From the cell containing the given text, extract its center point as [X, Y] coordinate. 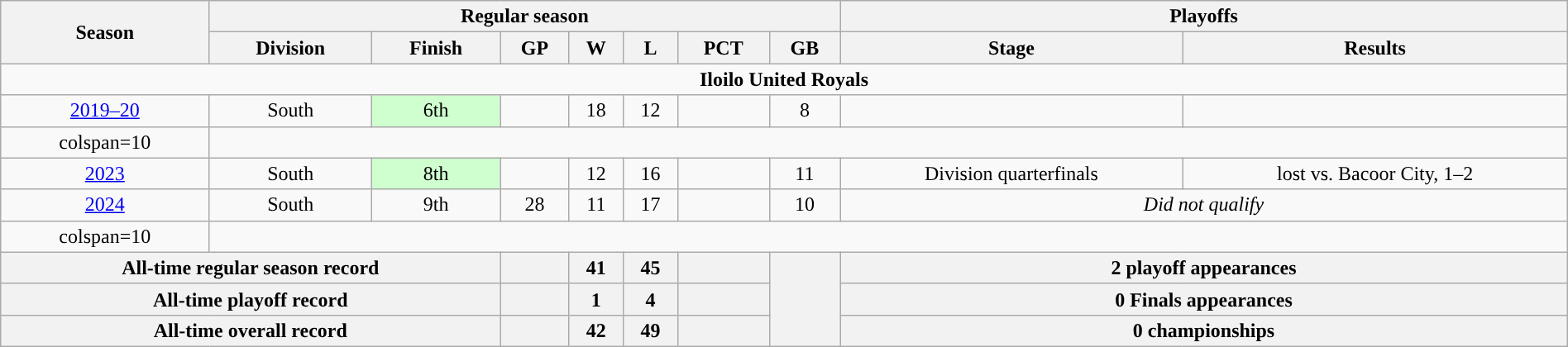
All-time overall record [251, 330]
Regular season [524, 17]
28 [534, 205]
Playoffs [1204, 17]
All-time playoff record [251, 299]
0 championships [1204, 330]
42 [596, 330]
18 [596, 111]
8 [805, 111]
Stage [1011, 48]
All-time regular season record [251, 268]
8th [435, 173]
10 [805, 205]
Season [105, 32]
4 [651, 299]
L [651, 48]
1 [596, 299]
Iloilo United Royals [784, 79]
GP [534, 48]
Did not qualify [1204, 205]
2019–20 [105, 111]
2024 [105, 205]
45 [651, 268]
W [596, 48]
9th [435, 205]
Finish [435, 48]
lost vs. Bacoor City, 1–2 [1374, 173]
2 playoff appearances [1204, 268]
PCT [723, 48]
17 [651, 205]
16 [651, 173]
Results [1374, 48]
49 [651, 330]
GB [805, 48]
2023 [105, 173]
Division quarterfinals [1011, 173]
6th [435, 111]
0 Finals appearances [1204, 299]
Division [291, 48]
41 [596, 268]
